From the cell containing the given text, extract its center point as (x, y) coordinate. 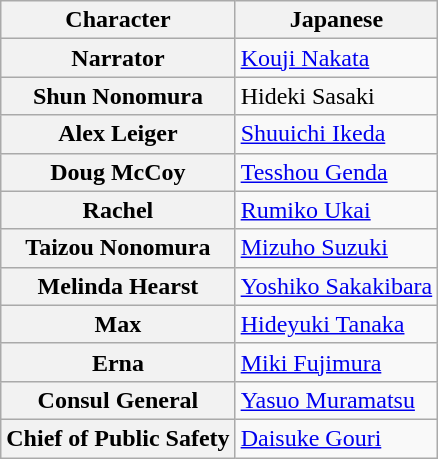
Hideki Sasaki (336, 96)
Alex Leiger (118, 134)
Japanese (336, 20)
Chief of Public Safety (118, 438)
Narrator (118, 58)
Mizuho Suzuki (336, 248)
Shuuichi Ikeda (336, 134)
Melinda Hearst (118, 286)
Taizou Nonomura (118, 248)
Doug McCoy (118, 172)
Max (118, 324)
Yoshiko Sakakibara (336, 286)
Hideyuki Tanaka (336, 324)
Erna (118, 362)
Rumiko Ukai (336, 210)
Miki Fujimura (336, 362)
Kouji Nakata (336, 58)
Yasuo Muramatsu (336, 400)
Tesshou Genda (336, 172)
Rachel (118, 210)
Shun Nonomura (118, 96)
Daisuke Gouri (336, 438)
Character (118, 20)
Consul General (118, 400)
